Provide the [x, y] coordinate of the cell's center where the given text is located.  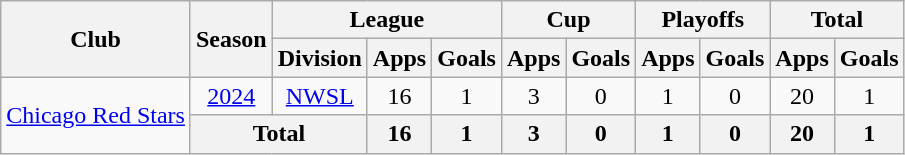
Club [96, 39]
Season [231, 39]
Playoffs [703, 20]
Chicago Red Stars [96, 115]
2024 [231, 96]
League [386, 20]
Division [320, 58]
NWSL [320, 96]
Cup [568, 20]
